For the text-containing cell, return its midpoint in (X, Y) coordinate format. 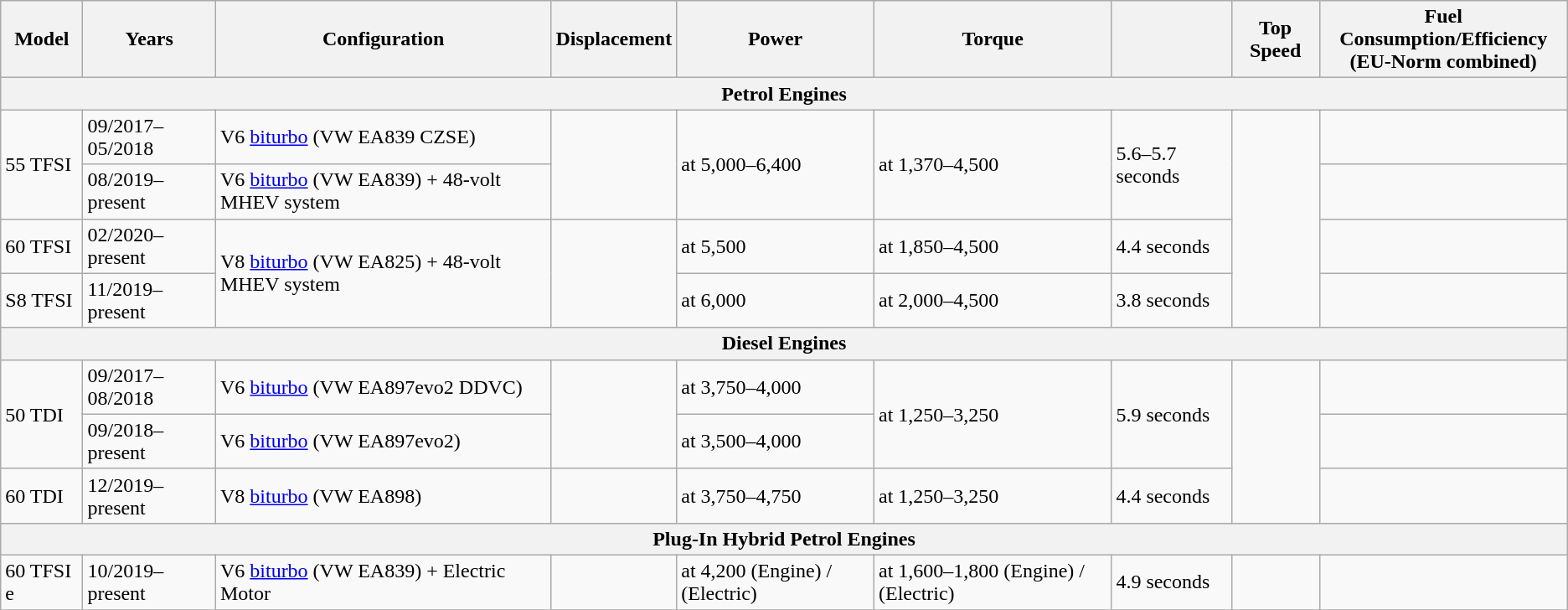
at 5,000–6,400 (776, 164)
at 4,200 (Engine) / (Electric) (776, 582)
Diesel Engines (784, 344)
09/2017–08/2018 (149, 387)
Power (776, 39)
at 1,850–4,500 (992, 246)
Displacement (614, 39)
Model (42, 39)
11/2019–present (149, 300)
V6 biturbo (VW EA897evo2) (384, 441)
at 1,600–1,800 (Engine) / (Electric) (992, 582)
50 TDI (42, 414)
at 6,000 (776, 300)
V6 biturbo (VW EA839) + 48-volt MHEV system (384, 191)
Plug-In Hybrid Petrol Engines (784, 539)
Torque (992, 39)
55 TFSI (42, 164)
S8 TFSI (42, 300)
4.9 seconds (1171, 582)
Fuel Consumption/Efficiency(EU-Norm combined) (1443, 39)
12/2019–present (149, 496)
09/2017–05/2018 (149, 137)
V8 biturbo (VW EA898) (384, 496)
at 5,500 (776, 246)
at 3,750–4,750 (776, 496)
V6 biturbo (VW EA839) + Electric Motor (384, 582)
5.6–5.7 seconds (1171, 164)
5.9 seconds (1171, 414)
Configuration (384, 39)
V8 biturbo (VW EA825) + 48-volt MHEV system (384, 273)
3.8 seconds (1171, 300)
60 TFSI e (42, 582)
Top Speed (1275, 39)
02/2020–present (149, 246)
Years (149, 39)
08/2019–present (149, 191)
at 3,750–4,000 (776, 387)
60 TFSI (42, 246)
60 TDI (42, 496)
10/2019–present (149, 582)
V6 biturbo (VW EA897evo2 DDVC) (384, 387)
Petrol Engines (784, 94)
09/2018–present (149, 441)
V6 biturbo (VW EA839 CZSE) (384, 137)
at 1,370–4,500 (992, 164)
at 2,000–4,500 (992, 300)
at 3,500–4,000 (776, 441)
